Find where the given text appears and provide that cell's center as [X, Y] coordinate. 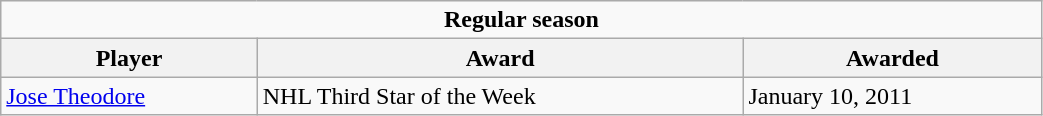
Award [500, 58]
Regular season [522, 20]
NHL Third Star of the Week [500, 96]
January 10, 2011 [892, 96]
Jose Theodore [129, 96]
Awarded [892, 58]
Player [129, 58]
